For the text-containing cell, return its midpoint in [X, Y] coordinate format. 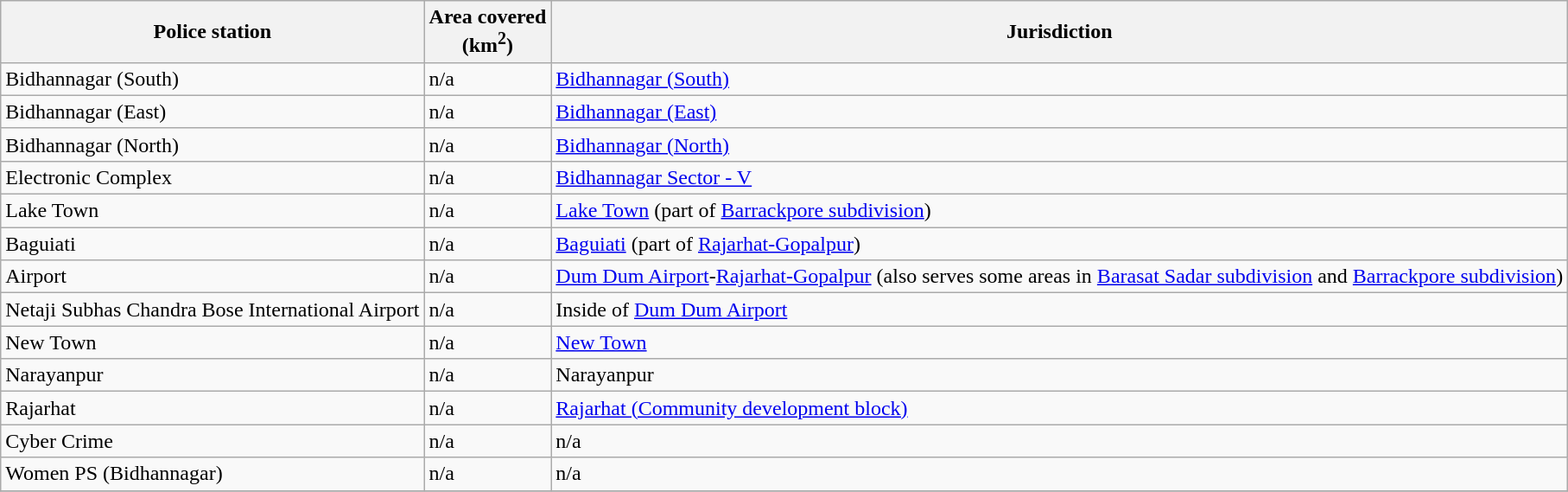
Area covered(km2) [487, 32]
Electronic Complex [213, 177]
Jurisdiction [1059, 32]
Inside of Dum Dum Airport [1059, 310]
Baguiati [213, 244]
Lake Town (part of Barrackpore subdivision) [1059, 211]
Netaji Subhas Chandra Bose International Airport [213, 310]
Police station [213, 32]
Rajarhat [213, 408]
Women PS (Bidhannagar) [213, 474]
Baguiati (part of Rajarhat-Gopalpur) [1059, 244]
Lake Town [213, 211]
Dum Dum Airport-Rajarhat-Gopalpur (also serves some areas in Barasat Sadar subdivision and Barrackpore subdivision) [1059, 277]
Airport [213, 277]
Rajarhat (Community development block) [1059, 408]
Cyber Crime [213, 441]
Bidhannagar Sector - V [1059, 177]
